Output the [X, Y] coordinate of the center of the cell containing the given text.  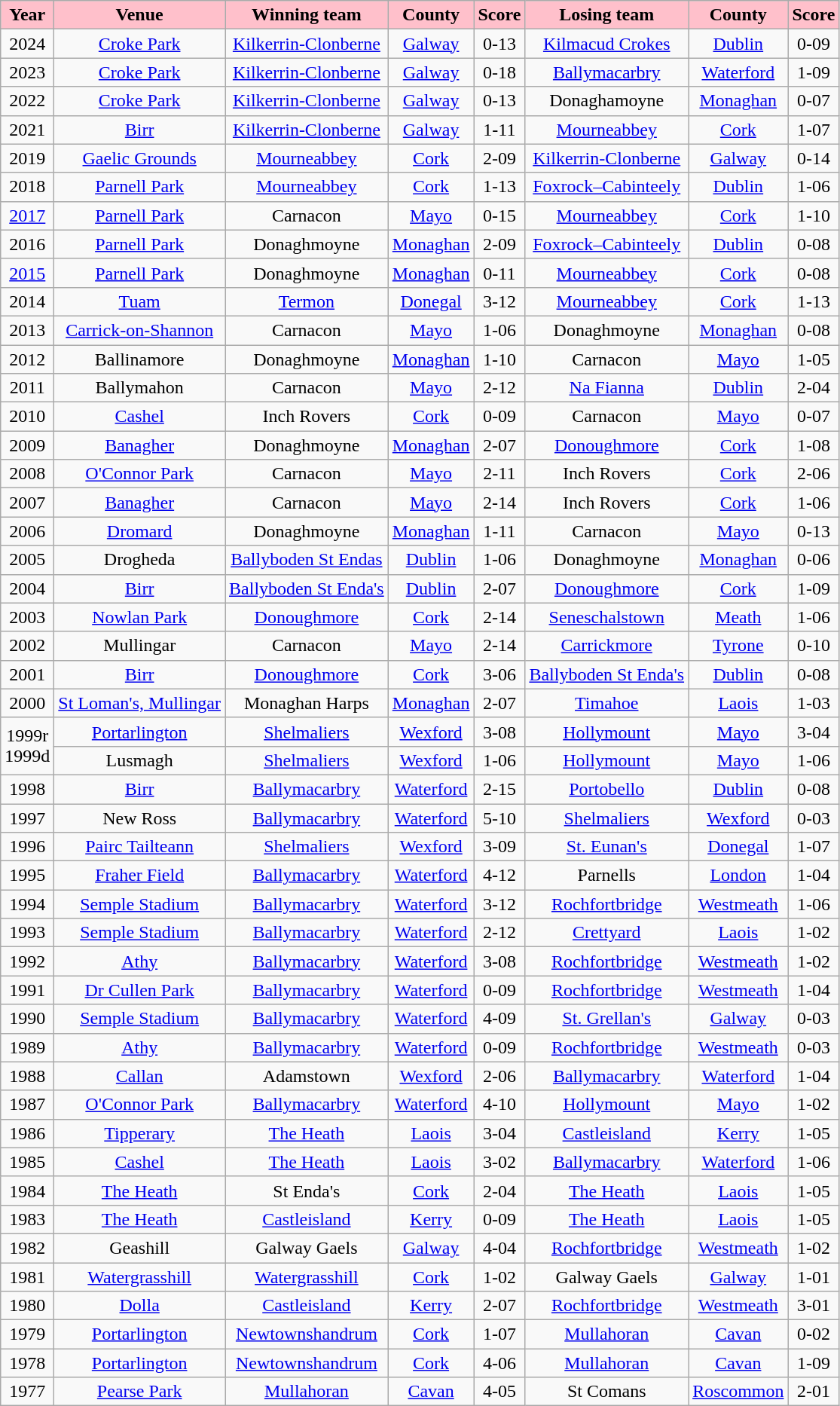
St Loman's, Mullingar [140, 703]
2024 [27, 44]
1986 [27, 1133]
2008 [27, 474]
Timahoe [607, 703]
Roscommon [738, 1392]
2007 [27, 503]
1997 [27, 818]
Fraher Field [140, 876]
1991 [27, 990]
St. Eunan's [607, 847]
2006 [27, 531]
Pearse Park [140, 1392]
2014 [27, 301]
2005 [27, 560]
Carrickmore [607, 646]
1980 [27, 1306]
Ballinamore [140, 359]
Carrick-on-Shannon [140, 330]
Na Fianna [607, 388]
1987 [27, 1105]
2-15 [499, 789]
1992 [27, 961]
2023 [27, 72]
1982 [27, 1248]
2011 [27, 388]
3-01 [814, 1306]
Tuam [140, 301]
Adamstown [307, 1076]
1979 [27, 1334]
New Ross [140, 818]
Gaelic Grounds [140, 158]
London [738, 876]
Monaghan Harps [307, 703]
Parnells [607, 876]
0-02 [814, 1334]
Dr Cullen Park [140, 990]
Ballymahon [140, 388]
1985 [27, 1162]
0-14 [814, 158]
4-04 [499, 1248]
Nowlan Park [140, 617]
2019 [27, 158]
2010 [27, 417]
2-11 [499, 474]
1977 [27, 1392]
1990 [27, 1019]
1-08 [814, 445]
2009 [27, 445]
2013 [27, 330]
2022 [27, 101]
Portobello [607, 789]
Donaghamoyne [607, 101]
1978 [27, 1363]
0-18 [499, 72]
Geashill [140, 1248]
1999r1999d [27, 746]
2004 [27, 588]
3-02 [499, 1162]
Crettyard [607, 933]
0-15 [499, 215]
2015 [27, 273]
4-12 [499, 876]
1983 [27, 1219]
2002 [27, 646]
2003 [27, 617]
1989 [27, 1047]
1993 [27, 933]
1995 [27, 876]
4-06 [499, 1363]
Seneschalstown [607, 617]
1996 [27, 847]
2016 [27, 244]
2021 [27, 130]
2-01 [814, 1392]
4-05 [499, 1392]
3-09 [499, 847]
1984 [27, 1191]
1-03 [814, 703]
Ballyboden St Endas [307, 560]
Losing team [607, 15]
2018 [27, 187]
1981 [27, 1277]
Lusmagh [140, 760]
Termon [307, 301]
2001 [27, 674]
Dolla [140, 1306]
Drogheda [140, 560]
Tipperary [140, 1133]
4-10 [499, 1105]
Dromard [140, 531]
2000 [27, 703]
1988 [27, 1076]
0-11 [499, 273]
1994 [27, 904]
0-10 [814, 646]
St. Grellan's [607, 1019]
Venue [140, 15]
Kilmacud Crokes [607, 44]
Winning team [307, 15]
3-06 [499, 674]
Meath [738, 617]
0-06 [814, 560]
Tyrone [738, 646]
2012 [27, 359]
4-09 [499, 1019]
1998 [27, 789]
Year [27, 15]
1-01 [814, 1277]
St Enda's [307, 1191]
St Comans [607, 1392]
2017 [27, 215]
Pairc Tailteann [140, 847]
Callan [140, 1076]
5-10 [499, 818]
Mullingar [140, 646]
